For the text-containing cell, return its midpoint in (x, y) coordinate format. 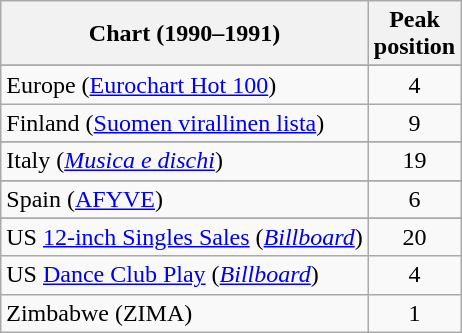
US 12-inch Singles Sales (Billboard) (185, 237)
19 (414, 161)
Chart (1990–1991) (185, 34)
Italy (Musica e dischi) (185, 161)
Europe (Eurochart Hot 100) (185, 85)
Finland (Suomen virallinen lista) (185, 123)
Spain (AFYVE) (185, 199)
9 (414, 123)
1 (414, 313)
Zimbabwe (ZIMA) (185, 313)
20 (414, 237)
6 (414, 199)
Peakposition (414, 34)
US Dance Club Play (Billboard) (185, 275)
